Scan for the cell matching the given text and deliver its [x, y] coordinate at center. 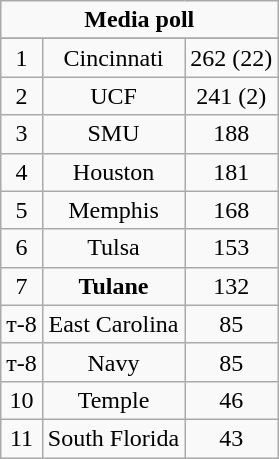
43 [232, 438]
Media poll [140, 20]
Houston [113, 172]
Temple [113, 400]
241 (2) [232, 96]
188 [232, 134]
46 [232, 400]
South Florida [113, 438]
Memphis [113, 210]
Tulane [113, 286]
East Carolina [113, 324]
7 [22, 286]
1 [22, 58]
153 [232, 248]
168 [232, 210]
Cincinnati [113, 58]
6 [22, 248]
181 [232, 172]
11 [22, 438]
4 [22, 172]
262 (22) [232, 58]
UCF [113, 96]
3 [22, 134]
SMU [113, 134]
Navy [113, 362]
10 [22, 400]
2 [22, 96]
Tulsa [113, 248]
132 [232, 286]
5 [22, 210]
